Extract the (X, Y) coordinate from the center of the cell holding the provided text.  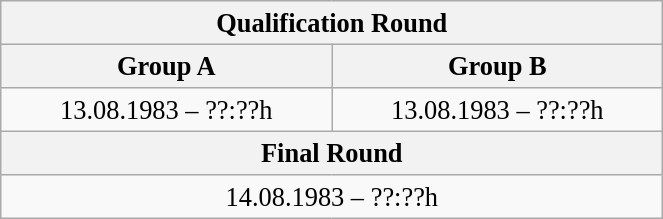
Qualification Round (332, 22)
Group A (166, 66)
14.08.1983 – ??:??h (332, 197)
Group B (498, 66)
Final Round (332, 153)
